Identify which cell holds the provided text, then report its (X, Y) central coordinate. 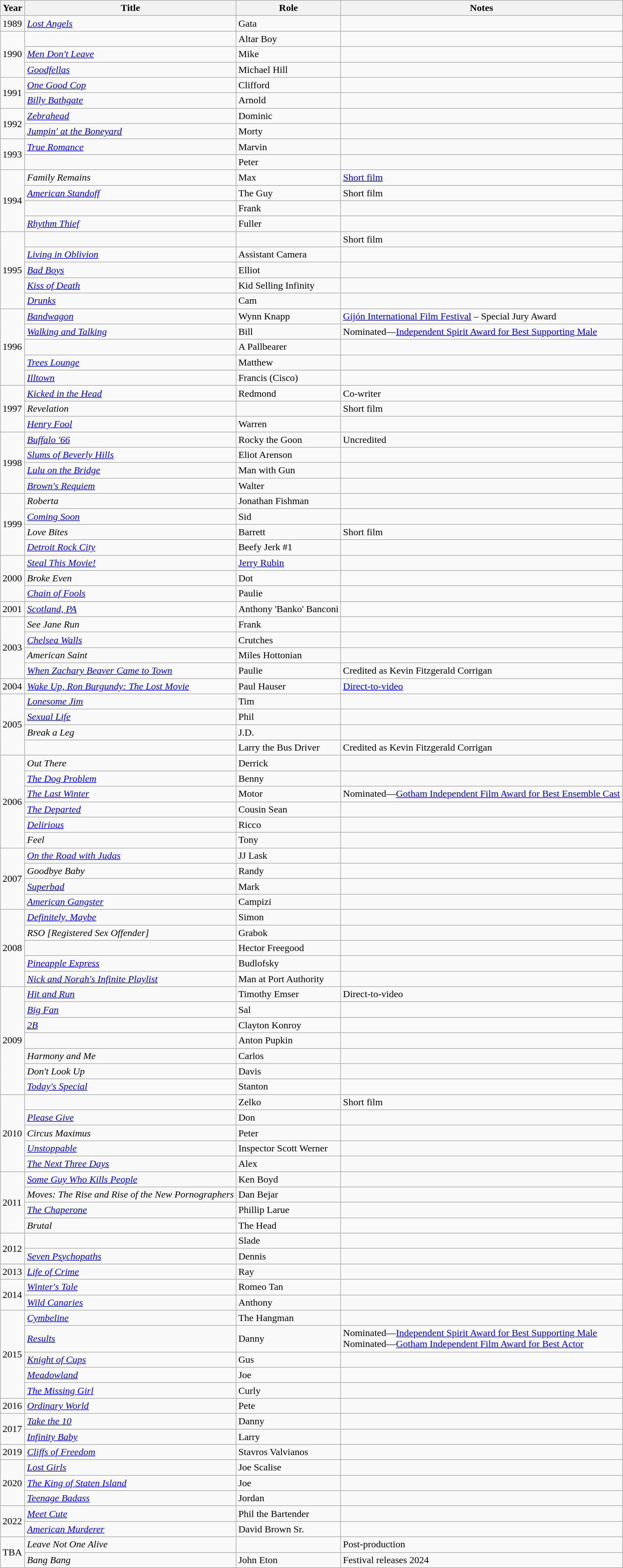
Phil (288, 717)
Inspector Scott Werner (288, 1148)
Fuller (288, 224)
Cliffs of Freedom (130, 1452)
A Pallbearer (288, 347)
2011 (13, 1202)
Co-writer (481, 393)
True Romance (130, 147)
Living in Oblivion (130, 255)
RSO [Registered Sex Offender] (130, 932)
Davis (288, 1071)
Pete (288, 1406)
The Head (288, 1225)
Morty (288, 131)
Some Guy Who Kills People (130, 1179)
Crutches (288, 640)
Anthony 'Banko' Banconi (288, 609)
Rhythm Thief (130, 224)
Drunks (130, 301)
The King of Staten Island (130, 1483)
Notes (481, 8)
Goodbye Baby (130, 871)
Stavros Valvianos (288, 1452)
Lonesome Jim (130, 702)
Detroit Rock City (130, 547)
Jonathan Fishman (288, 501)
1996 (13, 347)
One Good Cop (130, 85)
1998 (13, 462)
Dennis (288, 1256)
Wake Up, Ron Burgundy: The Lost Movie (130, 686)
American Gangster (130, 902)
Bad Boys (130, 270)
Bill (288, 332)
Break a Leg (130, 732)
Circus Maximus (130, 1133)
Brutal (130, 1225)
Ken Boyd (288, 1179)
Delirious (130, 825)
The Missing Girl (130, 1390)
Barrett (288, 532)
1992 (13, 123)
Men Don't Leave (130, 54)
Matthew (288, 362)
Nominated—Independent Spirit Award for Best Supporting MaleNominated—Gotham Independent Film Award for Best Actor (481, 1338)
Chelsea Walls (130, 640)
2006 (13, 802)
Phil the Bartender (288, 1514)
Zebrahead (130, 116)
Clayton Konroy (288, 1025)
Mike (288, 54)
Altar Boy (288, 39)
Infinity Baby (130, 1437)
Meet Cute (130, 1514)
Winter's Tale (130, 1287)
The Chaperone (130, 1210)
Joe Scalise (288, 1468)
Roberta (130, 501)
Randy (288, 871)
Francis (Cisco) (288, 378)
The Last Winter (130, 794)
1995 (13, 270)
Carlos (288, 1056)
Marvin (288, 147)
Leave Not One Alive (130, 1545)
Festival releases 2024 (481, 1560)
Max (288, 177)
Billy Bathgate (130, 100)
Uncredited (481, 439)
Dominic (288, 116)
Phillip Larue (288, 1210)
Feel (130, 840)
Out There (130, 763)
Slums of Beverly Hills (130, 455)
Clifford (288, 85)
Tony (288, 840)
Coming Soon (130, 517)
Chain of Fools (130, 594)
Curly (288, 1390)
Campizi (288, 902)
Buffalo '66 (130, 439)
Alex (288, 1164)
Illtown (130, 378)
Walter (288, 486)
Lost Angels (130, 23)
Nominated—Gotham Independent Film Award for Best Ensemble Cast (481, 794)
Unstoppable (130, 1148)
Ordinary World (130, 1406)
2009 (13, 1040)
2008 (13, 948)
Lulu on the Bridge (130, 470)
Assistant Camera (288, 255)
Cymbeline (130, 1318)
1999 (13, 524)
Motor (288, 794)
Scotland, PA (130, 609)
Man at Port Authority (288, 979)
Mark (288, 886)
Elliot (288, 270)
Sal (288, 1010)
Goodfellas (130, 70)
Larry (288, 1437)
Arnold (288, 100)
Anthony (288, 1302)
American Saint (130, 655)
Kicked in the Head (130, 393)
2B (130, 1025)
Don (288, 1117)
2022 (13, 1521)
The Next Three Days (130, 1164)
1989 (13, 23)
Please Give (130, 1117)
Sexual Life (130, 717)
Bang Bang (130, 1560)
Man with Gun (288, 470)
On the Road with Judas (130, 855)
The Guy (288, 193)
TBA (13, 1552)
1997 (13, 408)
Harmony and Me (130, 1056)
Hit and Run (130, 994)
2010 (13, 1133)
2001 (13, 609)
1990 (13, 54)
2000 (13, 578)
Take the 10 (130, 1421)
The Departed (130, 809)
Superbad (130, 886)
Slade (288, 1241)
Today's Special (130, 1087)
2004 (13, 686)
Meadowland (130, 1375)
Zelko (288, 1102)
Dan Bejar (288, 1195)
Broke Even (130, 578)
2005 (13, 725)
2019 (13, 1452)
Cousin Sean (288, 809)
Wild Canaries (130, 1302)
Seven Psychopaths (130, 1256)
Nick and Norah's Infinite Playlist (130, 979)
Anton Pupkin (288, 1040)
1993 (13, 154)
Budlofsky (288, 964)
Jumpin' at the Boneyard (130, 131)
Henry Fool (130, 424)
Grabok (288, 932)
Nominated—Independent Spirit Award for Best Supporting Male (481, 332)
Life of Crime (130, 1272)
Jerry Rubin (288, 563)
David Brown Sr. (288, 1529)
Paul Hauser (288, 686)
See Jane Run (130, 624)
Kiss of Death (130, 285)
Benny (288, 779)
Rocky the Goon (288, 439)
The Dog Problem (130, 779)
2014 (13, 1295)
Ricco (288, 825)
2012 (13, 1249)
Beefy Jerk #1 (288, 547)
2003 (13, 647)
The Hangman (288, 1318)
Gata (288, 23)
Kid Selling Infinity (288, 285)
Eliot Arenson (288, 455)
Walking and Talking (130, 332)
JJ Lask (288, 855)
Warren (288, 424)
Trees Lounge (130, 362)
Redmond (288, 393)
Dot (288, 578)
Title (130, 8)
Wynn Knapp (288, 316)
Larry the Bus Driver (288, 748)
Romeo Tan (288, 1287)
Gus (288, 1360)
Simon (288, 917)
Love Bites (130, 532)
Brown's Requiem (130, 486)
Don't Look Up (130, 1071)
2017 (13, 1429)
Miles Hottonian (288, 655)
When Zachary Beaver Came to Town (130, 670)
Sid (288, 517)
Stanton (288, 1087)
Family Remains (130, 177)
Tim (288, 702)
Definitely, Maybe (130, 917)
Revelation (130, 408)
2015 (13, 1354)
Pineapple Express (130, 964)
Year (13, 8)
1991 (13, 93)
John Eton (288, 1560)
Big Fan (130, 1010)
Post-production (481, 1545)
2007 (13, 879)
Cam (288, 301)
Hector Freegood (288, 948)
1994 (13, 200)
Michael Hill (288, 70)
Knight of Cups (130, 1360)
Timothy Emser (288, 994)
2016 (13, 1406)
J.D. (288, 732)
Role (288, 8)
Gijón International Film Festival – Special Jury Award (481, 316)
Derrick (288, 763)
2020 (13, 1483)
Ray (288, 1272)
American Murderer (130, 1529)
Moves: The Rise and Rise of the New Pornographers (130, 1195)
Lost Girls (130, 1468)
Bandwagon (130, 316)
American Standoff (130, 193)
Teenage Badass (130, 1498)
Steal This Movie! (130, 563)
Results (130, 1338)
Jordan (288, 1498)
2013 (13, 1272)
